From the cell containing the given text, extract its center point as (X, Y) coordinate. 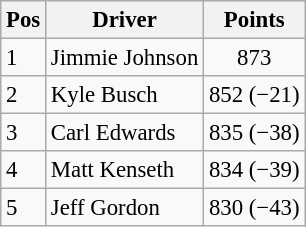
Matt Kenseth (125, 170)
Carl Edwards (125, 133)
3 (24, 133)
Points (254, 20)
1 (24, 58)
835 (−38) (254, 133)
873 (254, 58)
834 (−39) (254, 170)
Kyle Busch (125, 95)
Jeff Gordon (125, 208)
Jimmie Johnson (125, 58)
830 (−43) (254, 208)
2 (24, 95)
852 (−21) (254, 95)
4 (24, 170)
5 (24, 208)
Pos (24, 20)
Driver (125, 20)
